Provide the [x, y] coordinate of the cell's center where the given text is located.  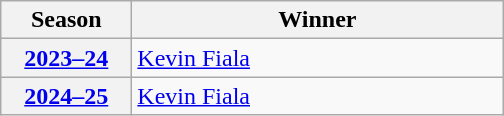
2024–25 [66, 96]
Season [66, 20]
Winner [318, 20]
2023–24 [66, 58]
